From the cell containing the given text, extract its center point as [X, Y] coordinate. 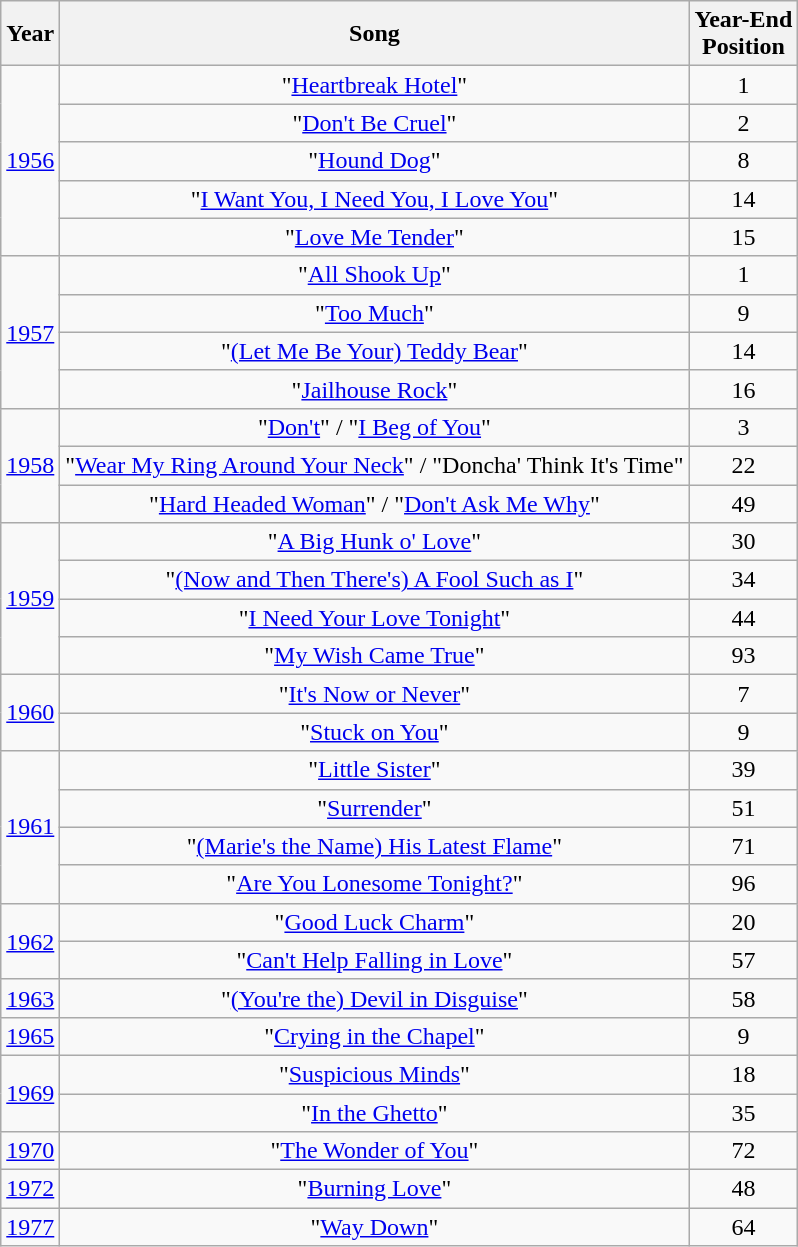
"(Now and Then There's) A Fool Such as I" [374, 580]
"Hound Dog" [374, 161]
72 [744, 1151]
"Can't Help Falling in Love" [374, 960]
8 [744, 161]
1972 [30, 1189]
1963 [30, 998]
39 [744, 770]
1956 [30, 161]
7 [744, 694]
"Suspicious Minds" [374, 1074]
22 [744, 465]
64 [744, 1227]
Year-EndPosition [744, 34]
"(You're the) Devil in Disguise" [374, 998]
1969 [30, 1093]
"Don't" / "I Beg of You" [374, 427]
"All Shook Up" [374, 275]
49 [744, 503]
16 [744, 389]
"Wear My Ring Around Your Neck" / "Doncha' Think It's Time" [374, 465]
96 [744, 884]
1977 [30, 1227]
"(Let Me Be Your) Teddy Bear" [374, 351]
"I Want You, I Need You, I Love You" [374, 199]
71 [744, 846]
"Love Me Tender" [374, 237]
57 [744, 960]
15 [744, 237]
34 [744, 580]
18 [744, 1074]
"In the Ghetto" [374, 1113]
"Are You Lonesome Tonight?" [374, 884]
"The Wonder of You" [374, 1151]
"Little Sister" [374, 770]
"Burning Love" [374, 1189]
"Crying in the Chapel" [374, 1036]
"(Marie's the Name) His Latest Flame" [374, 846]
"My Wish Came True" [374, 656]
Song [374, 34]
1961 [30, 827]
2 [744, 123]
3 [744, 427]
1970 [30, 1151]
20 [744, 922]
"A Big Hunk o' Love" [374, 542]
1962 [30, 941]
44 [744, 618]
"Good Luck Charm" [374, 922]
"Too Much" [374, 313]
58 [744, 998]
35 [744, 1113]
Year [30, 34]
1960 [30, 713]
"Hard Headed Woman" / "Don't Ask Me Why" [374, 503]
"Surrender" [374, 808]
1958 [30, 465]
"I Need Your Love Tonight" [374, 618]
1957 [30, 332]
93 [744, 656]
"Way Down" [374, 1227]
51 [744, 808]
"Don't Be Cruel" [374, 123]
30 [744, 542]
1965 [30, 1036]
"It's Now or Never" [374, 694]
1959 [30, 599]
48 [744, 1189]
"Heartbreak Hotel" [374, 85]
"Jailhouse Rock" [374, 389]
"Stuck on You" [374, 732]
